Find where the given text appears and provide that cell's center as [X, Y] coordinate. 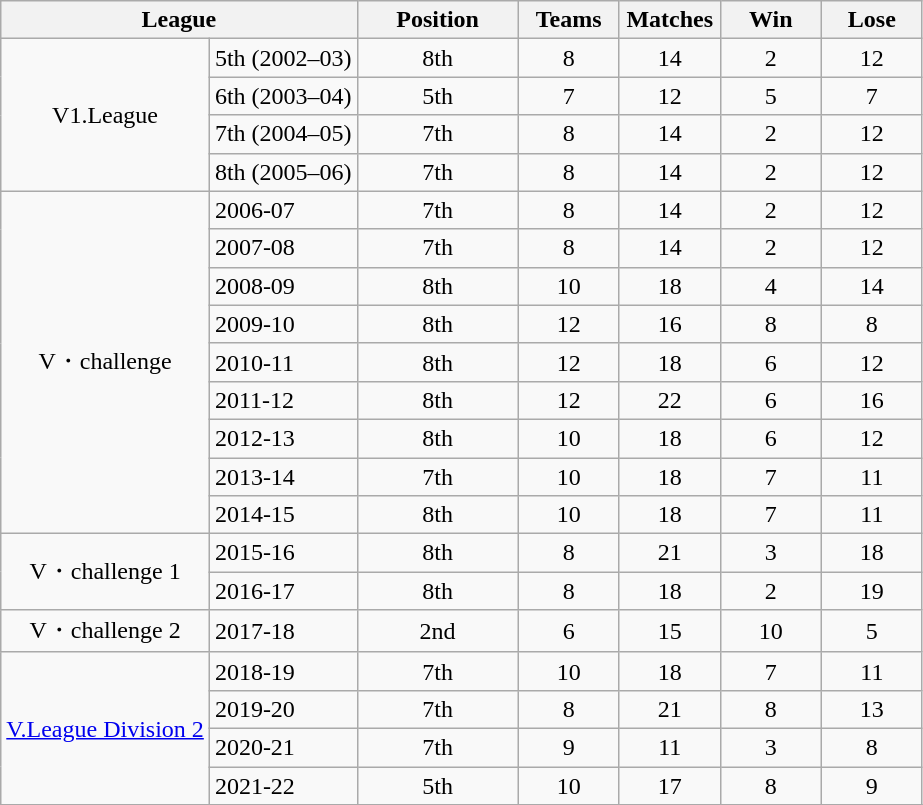
13 [872, 709]
V1.League [106, 115]
19 [872, 591]
6th (2003–04) [283, 96]
17 [670, 785]
2020-21 [283, 747]
Win [770, 20]
League [179, 20]
15 [670, 632]
2013-14 [283, 477]
Teams [568, 20]
Position [438, 20]
22 [670, 400]
2007-08 [283, 248]
2016-17 [283, 591]
Matches [670, 20]
2006-07 [283, 210]
2010-11 [283, 362]
5th (2002–03) [283, 58]
Lose [872, 20]
7th (2004–05) [283, 134]
2009-10 [283, 324]
2019-20 [283, 709]
2015-16 [283, 553]
2012-13 [283, 438]
V・challenge 2 [106, 632]
2014-15 [283, 515]
2011-12 [283, 400]
2021-22 [283, 785]
8th (2005–06) [283, 172]
2008-09 [283, 286]
V.League Division 2 [106, 728]
V・challenge 1 [106, 572]
V・challenge [106, 362]
2017-18 [283, 632]
2nd [438, 632]
4 [770, 286]
2018-19 [283, 671]
